Find where the given text appears and provide that cell's center as [x, y] coordinate. 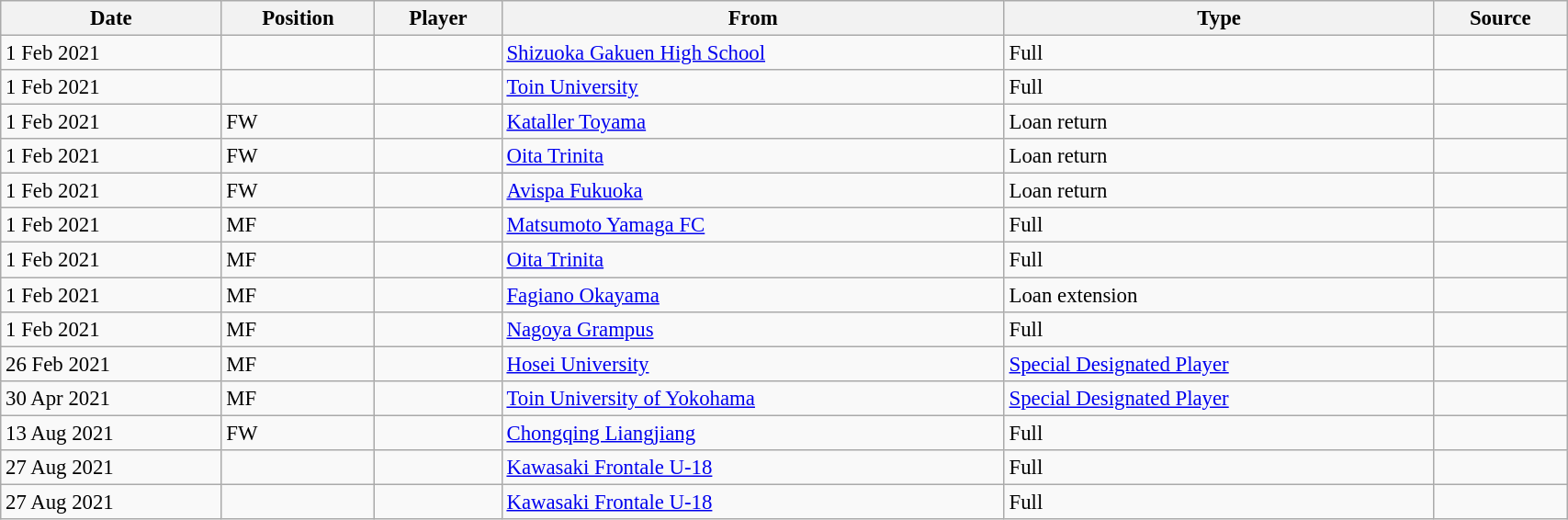
Position [298, 18]
Nagoya Grampus [753, 329]
Shizuoka Gakuen High School [753, 53]
Hosei University [753, 364]
Source [1501, 18]
Loan extension [1219, 295]
Type [1219, 18]
26 Feb 2021 [111, 364]
Date [111, 18]
Chongqing Liangjiang [753, 433]
Player [438, 18]
30 Apr 2021 [111, 398]
Toin University [753, 87]
Matsumoto Yamaga FC [753, 225]
13 Aug 2021 [111, 433]
Kataller Toyama [753, 122]
From [753, 18]
Fagiano Okayama [753, 295]
Avispa Fukuoka [753, 191]
Toin University of Yokohama [753, 398]
